Return the (x, y) coordinate for the center point of the cell that contains the specified text.  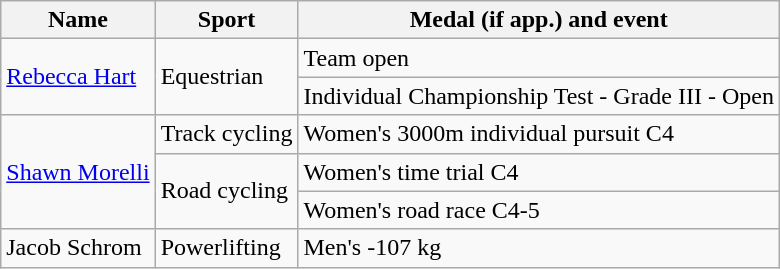
Shawn Morelli (78, 172)
Track cycling (226, 134)
Men's -107 kg (539, 248)
Jacob Schrom (78, 248)
Sport (226, 20)
Rebecca Hart (78, 77)
Powerlifting (226, 248)
Equestrian (226, 77)
Team open (539, 58)
Road cycling (226, 191)
Individual Championship Test - Grade III - Open (539, 96)
Women's time trial C4 (539, 172)
Medal (if app.) and event (539, 20)
Women's road race C4-5 (539, 210)
Name (78, 20)
Women's 3000m individual pursuit C4 (539, 134)
